Identify which cell holds the provided text, then report its (x, y) central coordinate. 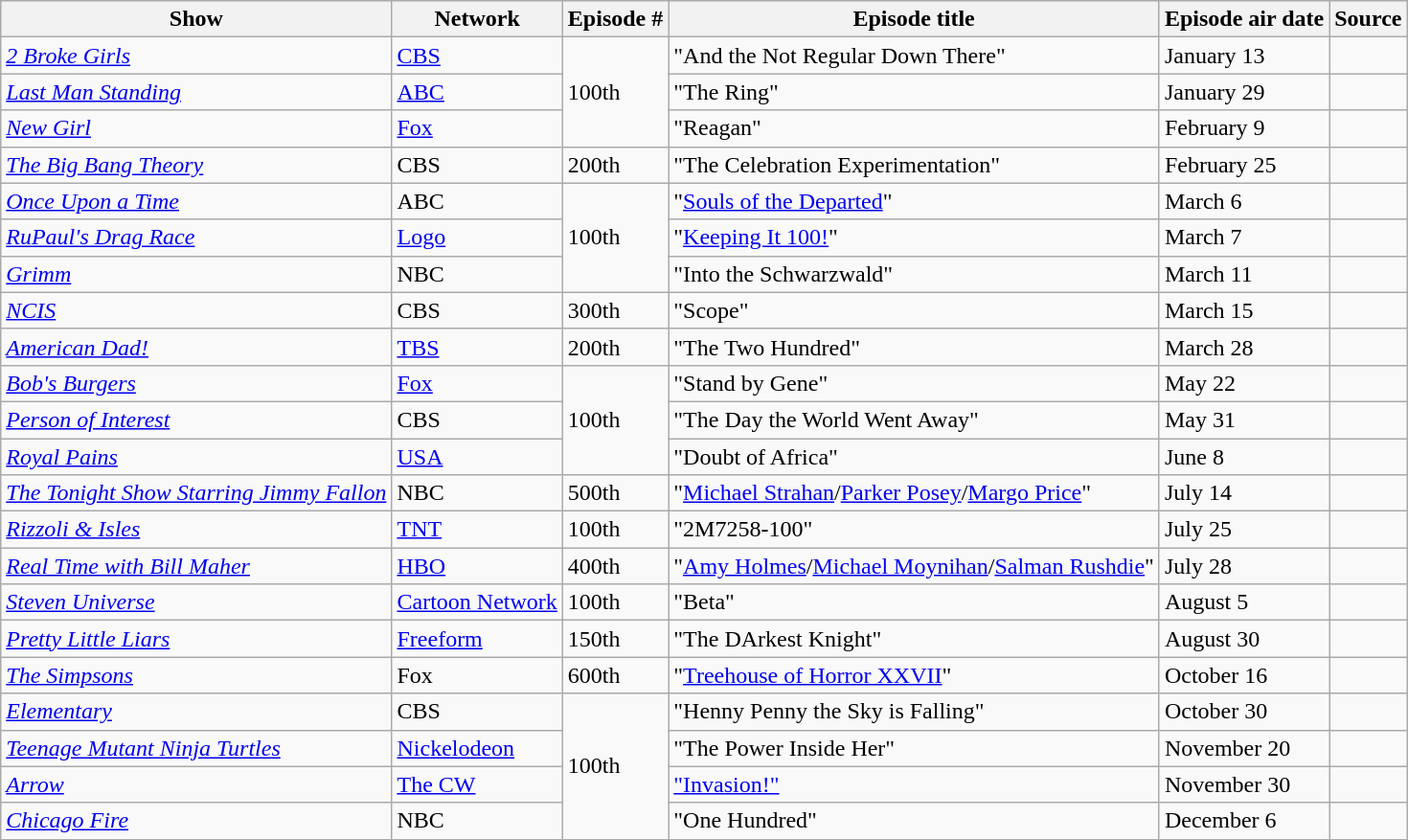
Logo (477, 238)
The Tonight Show Starring Jimmy Fallon (196, 493)
May 31 (1243, 420)
October 16 (1243, 675)
July 28 (1243, 566)
October 30 (1243, 712)
Rizzoli & Isles (196, 530)
"Reagan" (914, 128)
TNT (477, 530)
Cartoon Network (477, 602)
400th (615, 566)
"Treehouse of Horror XXVII" (914, 675)
Grimm (196, 274)
2 Broke Girls (196, 56)
November 30 (1243, 784)
Source (1368, 19)
"The Celebration Experimentation" (914, 165)
Nickelodeon (477, 748)
"Stand by Gene" (914, 383)
March 6 (1243, 201)
Steven Universe (196, 602)
HBO (477, 566)
June 8 (1243, 457)
Real Time with Bill Maher (196, 566)
TBS (477, 347)
"The Ring" (914, 92)
The Simpsons (196, 675)
Teenage Mutant Ninja Turtles (196, 748)
300th (615, 310)
July 25 (1243, 530)
December 6 (1243, 821)
"Amy Holmes/Michael Moynihan/Salman Rushdie" (914, 566)
Arrow (196, 784)
"Souls of the Departed" (914, 201)
500th (615, 493)
600th (615, 675)
150th (615, 639)
"Doubt of Africa" (914, 457)
Once Upon a Time (196, 201)
USA (477, 457)
"Scope" (914, 310)
Show (196, 19)
"Michael Strahan/Parker Posey/Margo Price" (914, 493)
"And the Not Regular Down There" (914, 56)
August 30 (1243, 639)
Episode # (615, 19)
"The Day the World Went Away" (914, 420)
January 13 (1243, 56)
Episode air date (1243, 19)
November 20 (1243, 748)
"Into the Schwarzwald" (914, 274)
July 14 (1243, 493)
Last Man Standing (196, 92)
March 11 (1243, 274)
The CW (477, 784)
Royal Pains (196, 457)
March 28 (1243, 347)
New Girl (196, 128)
May 22 (1243, 383)
"Invasion!" (914, 784)
January 29 (1243, 92)
February 9 (1243, 128)
Episode title (914, 19)
American Dad! (196, 347)
"One Hundred" (914, 821)
March 7 (1243, 238)
Person of Interest (196, 420)
Elementary (196, 712)
"The Power Inside Her" (914, 748)
"Henny Penny the Sky is Falling" (914, 712)
The Big Bang Theory (196, 165)
"Beta" (914, 602)
February 25 (1243, 165)
"Keeping It 100!" (914, 238)
"The Two Hundred" (914, 347)
Freeform (477, 639)
August 5 (1243, 602)
Network (477, 19)
Bob's Burgers (196, 383)
RuPaul's Drag Race (196, 238)
"2M7258-100" (914, 530)
NCIS (196, 310)
Chicago Fire (196, 821)
Pretty Little Liars (196, 639)
March 15 (1243, 310)
"The DArkest Knight" (914, 639)
